From the cell containing the given text, extract its center point as (x, y) coordinate. 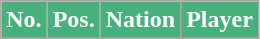
No. (24, 20)
Nation (140, 20)
Pos. (74, 20)
Player (220, 20)
